Extract the (x, y) coordinate from the center of the cell holding the provided text.  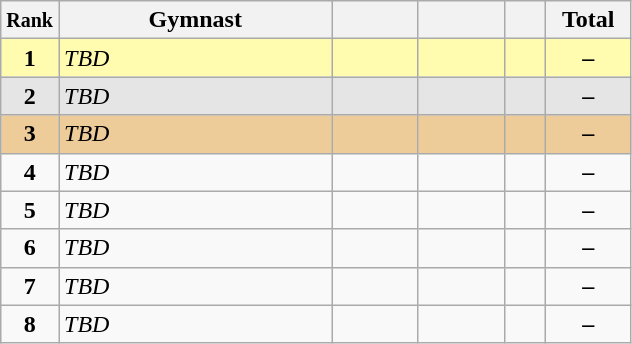
5 (30, 210)
7 (30, 286)
8 (30, 324)
2 (30, 96)
6 (30, 248)
Gymnast (195, 20)
Total (588, 20)
Rank (30, 20)
1 (30, 58)
4 (30, 172)
3 (30, 134)
